Return (X, Y) of the center of cell containing provided text 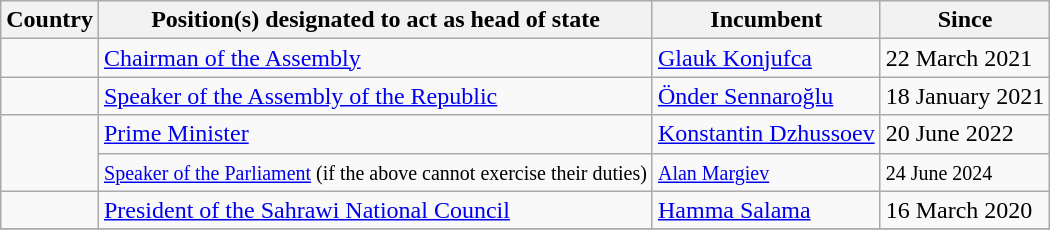
Hamma Salama (766, 210)
Alan Margiev (766, 172)
Speaker of the Parliament (if the above cannot exercise their duties) (375, 172)
Position(s) designated to act as head of state (375, 20)
Chairman of the Assembly (375, 58)
Country (50, 20)
Since (965, 20)
Glauk Konjufca (766, 58)
Konstantin Dzhussoev (766, 134)
Incumbent (766, 20)
18 January 2021 (965, 96)
20 June 2022 (965, 134)
Önder Sennaroğlu (766, 96)
22 March 2021 (965, 58)
16 March 2020 (965, 210)
Speaker of the Assembly of the Republic (375, 96)
24 June 2024 (965, 172)
Prime Minister (375, 134)
President of the Sahrawi National Council (375, 210)
